Provide the (x, y) coordinate of the cell's center where the given text is located.  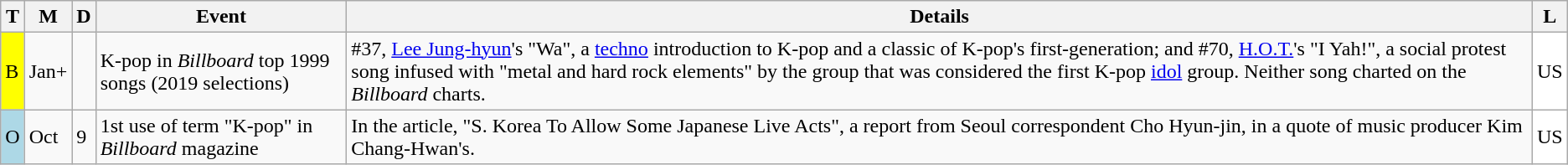
K-pop in Billboard top 1999 songs (2019 selections) (221, 71)
L (1550, 17)
1st use of term "K-pop" in Billboard magazine (221, 137)
D (84, 17)
Oct (49, 137)
Details (940, 17)
9 (84, 137)
M (49, 17)
Jan+ (49, 71)
Event (221, 17)
T (13, 17)
O (13, 137)
B (13, 71)
